From the cell containing the given text, extract its center point as [X, Y] coordinate. 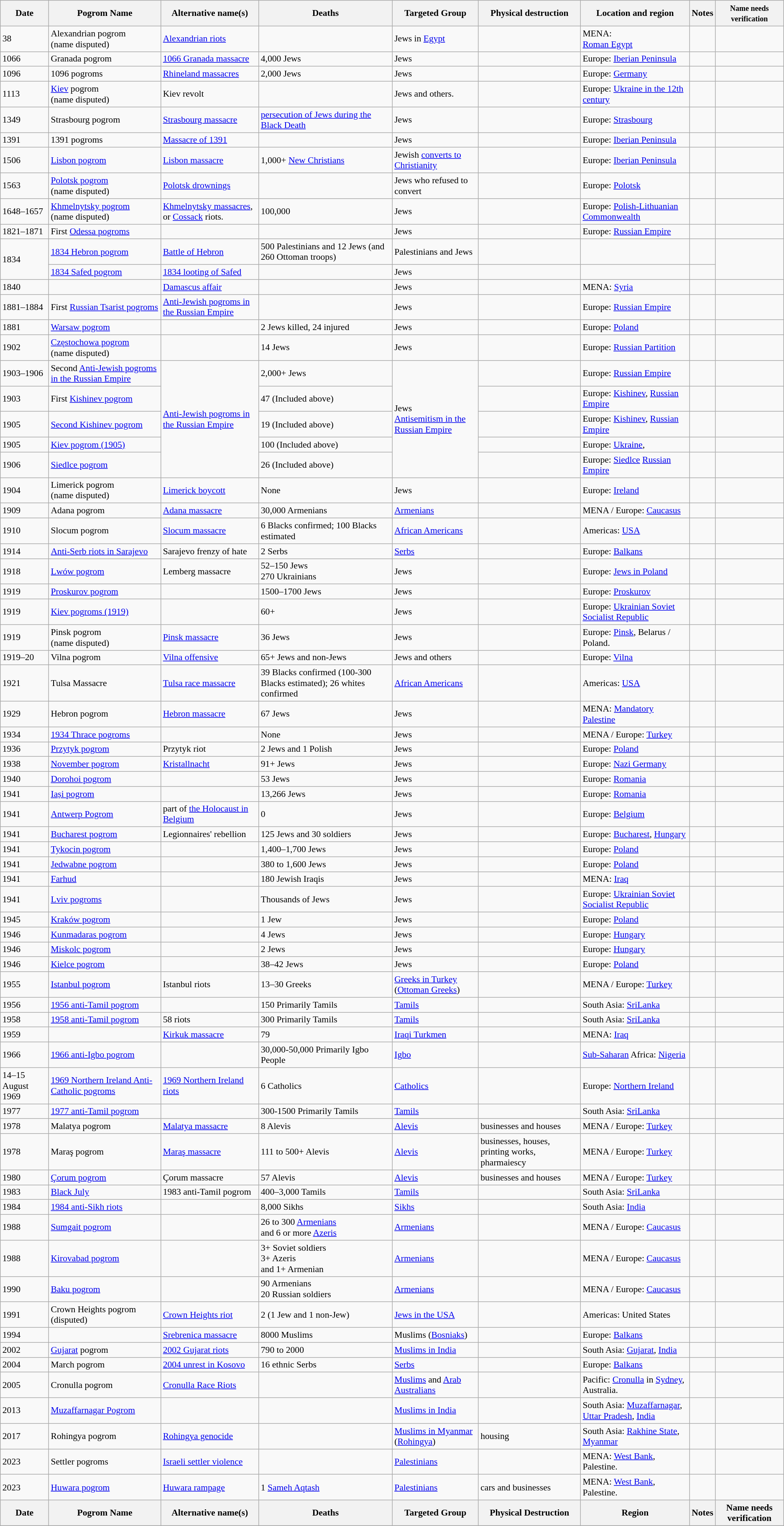
Rohingya genocide [210, 1436]
790 to 2000 [325, 1350]
Hebron massacre [210, 714]
4 Jews [325, 935]
1956 [25, 1005]
13,266 Jews [325, 794]
Polotsk pogrom (name disputed) [105, 186]
2,000 Jews [325, 74]
Granada pogrom [105, 59]
November pogrom [105, 764]
Europe: Germany [635, 74]
First Kishinev pogrom [105, 399]
Çorum massacre [210, 1178]
500 Palestinians and 12 Jews (and 260 Ottoman troops) [325, 252]
Warsaw pogrom [105, 328]
1391 [25, 140]
Americas: United States [635, 1315]
300 Primarily Tamils [325, 1020]
1984 [25, 1207]
MENA: Mandatory Palestine [635, 714]
Malatya pogrom [105, 1127]
Adana massacre [210, 511]
Kiev revolt [210, 95]
Farhud [105, 879]
Vilna pogrom [105, 658]
Physical destruction [529, 13]
businesses, houses, printing works, pharmaiescy [529, 1152]
Pacific: Cronulla in Sydney, Australia. [635, 1385]
2004 [25, 1365]
Częstochowa pogrom (name disputed) [105, 348]
Legionnaires' rebellion [210, 835]
47 (Included above) [325, 399]
Settler pogroms [105, 1462]
Europe: Strasbourg [635, 120]
Thousands of Jews [325, 899]
Europe: Vilna [635, 658]
Palestinians and Jews [435, 252]
6 Blacks confirmed; 100 Blacks estimated [325, 531]
1929 [25, 714]
1563 [25, 186]
1096 pogroms [105, 74]
Muslims and Arab Australians [435, 1385]
Kielce pogrom [105, 965]
Europe: Bucharest, Hungary [635, 835]
MENA: Roman Egypt [635, 38]
Sarajevo frenzy of hate [210, 551]
1349 [25, 120]
Maraş pogrom [105, 1152]
Strasbourg massacre [210, 120]
38–42 Jews [325, 965]
60+ [325, 612]
300-1500 Primarily Tamils [325, 1111]
Black July [105, 1192]
Dorohoi pogrom [105, 779]
8,000 Sikhs [325, 1207]
Przytyk pogrom [105, 749]
Jews Antisemitism in the Russian Empire [435, 419]
2017 [25, 1436]
Miskolc pogrom [105, 950]
Istanbul pogrom [105, 985]
Kraków pogrom [105, 920]
Jews in the USA [435, 1315]
persecution of Jews during the Black Death [325, 120]
Anti-Serb riots in Sarajevo [105, 551]
1391 pogroms [105, 140]
1977 anti-Tamil pogrom [105, 1111]
8000 Muslims [325, 1335]
79 [325, 1035]
1980 [25, 1178]
38 [25, 38]
Kiev pogroms (1919) [105, 612]
2013 [25, 1411]
cars and businesses [529, 1488]
1969 Northern Ireland Anti-Catholic pogroms [105, 1086]
1906 [25, 465]
part of the Holocaust in Belgium [210, 814]
65+ Jews and non-Jews [325, 658]
1909 [25, 511]
Rohingya pogrom [105, 1436]
1 Sameh Aqtash [325, 1488]
Physical Destruction [529, 1513]
1881 [25, 328]
South Asia: Rakhine State, Myanmar [635, 1436]
Kiev pogrom (name disputed) [105, 95]
Bucharest pogrom [105, 835]
Region [635, 1513]
Muslims in Myanmar (Rohingya) [435, 1436]
Polotsk drownings [210, 186]
1918 [25, 571]
16 ethnic Serbs [325, 1365]
2 Serbs [325, 551]
1,400–1,700 Jews [325, 850]
Rhineland massacres [210, 74]
Muzaffarnagar Pogrom [105, 1411]
39 Blacks confirmed (100-300 Blacks estimated); 26 whites confirmed [325, 684]
Khmelnytsky pogrom (name disputed) [105, 212]
1966 anti-Igbo pogrom [105, 1055]
14 Jews [325, 348]
Europe: Nazi Germany [635, 764]
Sumgait pogrom [105, 1227]
1934 [25, 735]
Lviv pogroms [105, 899]
1983 [25, 1192]
Kristallnacht [210, 764]
Tykocin pogrom [105, 850]
Pinsk pogrom (name disputed) [105, 638]
Europe: Ukraine, [635, 445]
Przytyk riot [210, 749]
Jedwabne pogrom [105, 864]
1966 [25, 1055]
1096 [25, 74]
Vilna offensive [210, 658]
2 (1 Jew and 1 non-Jew) [325, 1315]
Europe: Polotsk [635, 186]
26 to 300 Armenians and 6 or more Azeris [325, 1227]
1958 [25, 1020]
150 Primarily Tamils [325, 1005]
Damascus affair [210, 287]
Limerick boycott [210, 490]
1984 anti-Sikh riots [105, 1207]
Muslims (Bosniaks) [435, 1335]
Jews and others. [435, 95]
14–15 August 1969 [25, 1086]
2002 [25, 1350]
180 Jewish Iraqis [325, 879]
1,000+ New Christians [325, 161]
Hebron pogrom [105, 714]
67 Jews [325, 714]
1066 Granada massacre [210, 59]
380 to 1,600 Jews [325, 864]
2 Jews [325, 950]
400–3,000 Tamils [325, 1192]
1903–1906 [25, 373]
1940 [25, 779]
Kirovabad pogrom [105, 1258]
March pogrom [105, 1365]
1959 [25, 1035]
Cronulla Race Riots [210, 1385]
1994 [25, 1335]
Antwerp Pogrom [105, 814]
1938 [25, 764]
Slocum massacre [210, 531]
South Asia: Muzaffarnagar, Uttar Pradesh, India [635, 1411]
3+ Soviet soldiers 3+ Azeris and 1+ Armenian [325, 1258]
Iraqi Turkmen [435, 1035]
Kiev pogrom (1905) [105, 445]
Baku pogrom [105, 1289]
1506 [25, 161]
Istanbul riots [210, 985]
Alexandrian pogrom (name disputed) [105, 38]
1919–20 [25, 658]
Tulsa race massacre [210, 684]
Jewish converts to Christianity [435, 161]
1821–1871 [25, 232]
13–30 Greeks [325, 985]
Huwara rampage [210, 1488]
1902 [25, 348]
Pinsk massacre [210, 638]
1 Jew [325, 920]
1904 [25, 490]
Europe: Russian Partition [635, 348]
Crown Heights riot [210, 1315]
Europe: Ukraine in the 12th century [635, 95]
Jews who refused to convert [435, 186]
Europe: Proskurov [635, 592]
1066 [25, 59]
1958 anti-Tamil pogrom [105, 1020]
1914 [25, 551]
Kirkuk massacre [210, 1035]
1990 [25, 1289]
30,000-50,000 Primarily Igbo People [325, 1055]
90 Armenians 20 Russian soldiers [325, 1289]
Lisbon pogrom [105, 161]
Jews and others [435, 658]
1991 [25, 1315]
Crown Heights pogrom (disputed) [105, 1315]
1834 Safed pogrom [105, 272]
Lemberg massacre [210, 571]
1977 [25, 1111]
2,000+ Jews [325, 373]
Çorum pogrom [105, 1178]
Lisbon massacre [210, 161]
1921 [25, 684]
8 Alevis [325, 1127]
South Asia: Gujarat, India [635, 1350]
1500–1700 Jews [325, 592]
2002 Gujarat riots [210, 1350]
1834 looting of Safed [210, 272]
1834 Hebron pogrom [105, 252]
Lwów pogrom [105, 571]
Europe: Northern Ireland [635, 1086]
1983 anti-Tamil pogrom [210, 1192]
1648–1657 [25, 212]
1840 [25, 287]
100 (Included above) [325, 445]
Cronulla pogrom [105, 1385]
2 Jews killed, 24 injured [325, 328]
Israeli settler violence [210, 1462]
2 Jews and 1 Polish [325, 749]
Iași pogrom [105, 794]
1113 [25, 95]
Battle of Hebron [210, 252]
Sikhs [435, 1207]
125 Jews and 30 soldiers [325, 835]
Gujarat pogrom [105, 1350]
6 Catholics [325, 1086]
Alexandrian riots [210, 38]
Europe: Pinsk, Belarus / Poland. [635, 638]
Strasbourg pogrom [105, 120]
53 Jews [325, 779]
1903 [25, 399]
52–150 Jews 270 Ukrainians [325, 571]
Europe: Siedlce Russian Empire [635, 465]
2005 [25, 1385]
Second Kishinev pogrom [105, 424]
100,000 [325, 212]
Slocum pogrom [105, 531]
Sub-Saharan Africa: Nigeria [635, 1055]
Khmelnytsky massacres, or Cossack riots. [210, 212]
Kunmadaras pogrom [105, 935]
Huwara pogrom [105, 1488]
Location and region [635, 13]
South Asia: India [635, 1207]
Catholics [435, 1086]
Malatya massacre [210, 1127]
2004 unrest in Kosovo [210, 1365]
1881–1884 [25, 307]
111 to 500+ Alevis [325, 1152]
Massacre of 1391 [210, 140]
19 (Included above) [325, 424]
Jews in Egypt [435, 38]
First Russian Tsarist pogroms [105, 307]
Europe: Jews in Poland [635, 571]
1955 [25, 985]
58 riots [210, 1020]
MENA: Syria [635, 287]
1969 Northern Ireland riots [210, 1086]
91+ Jews [325, 764]
Greeks in Turkey (Ottoman Greeks) [435, 985]
Srebrenica massacre [210, 1335]
1956 anti-Tamil pogrom [105, 1005]
1910 [25, 531]
Europe: Belgium [635, 814]
1945 [25, 920]
0 [325, 814]
Tulsa Massacre [105, 684]
First Odessa pogroms [105, 232]
4,000 Jews [325, 59]
1834 [25, 259]
Siedlce pogrom [105, 465]
1934 Thrace pogroms [105, 735]
Limerick pogrom (name disputed) [105, 490]
57 Alevis [325, 1178]
1936 [25, 749]
housing [529, 1436]
Europe: Ireland [635, 490]
Europe: Polish-Lithuanian Commonwealth [635, 212]
Maraş massacre [210, 1152]
Igbo [435, 1055]
Second Anti-Jewish pogroms in the Russian Empire [105, 373]
30,000 Armenians [325, 511]
36 Jews [325, 638]
Proskurov pogrom [105, 592]
26 (Included above) [325, 465]
Adana pogrom [105, 511]
